Find where the given text appears and provide that cell's center as [x, y] coordinate. 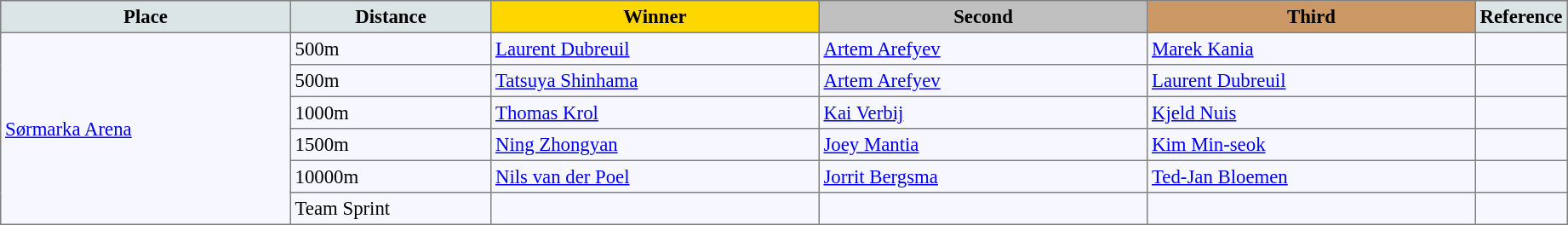
Place [146, 17]
Ning Zhongyan [655, 145]
Thomas Krol [655, 112]
Ted-Jan Bloemen [1312, 176]
1500m [391, 145]
Tatsuya Shinhama [655, 81]
Marek Kania [1312, 49]
10000m [391, 176]
Third [1312, 17]
Joey Mantia [983, 145]
Winner [655, 17]
Reference [1520, 17]
1000m [391, 112]
Team Sprint [391, 209]
Kai Verbij [983, 112]
Second [983, 17]
Kjeld Nuis [1312, 112]
Jorrit Bergsma [983, 176]
Sørmarka Arena [146, 128]
Kim Min-seok [1312, 145]
Nils van der Poel [655, 176]
Distance [391, 17]
